Output the (x, y) coordinate of the center of the cell containing the given text.  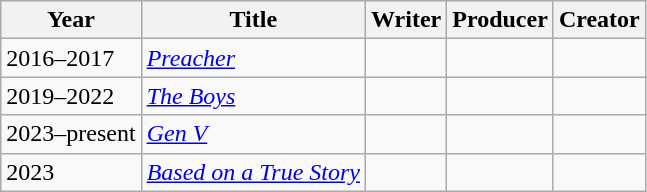
Year (71, 20)
Gen V (253, 134)
Preacher (253, 58)
Writer (406, 20)
Based on a True Story (253, 172)
The Boys (253, 96)
2019–2022 (71, 96)
Title (253, 20)
2023–present (71, 134)
2016–2017 (71, 58)
2023 (71, 172)
Producer (500, 20)
Creator (599, 20)
